From the cell containing the given text, extract its center point as [x, y] coordinate. 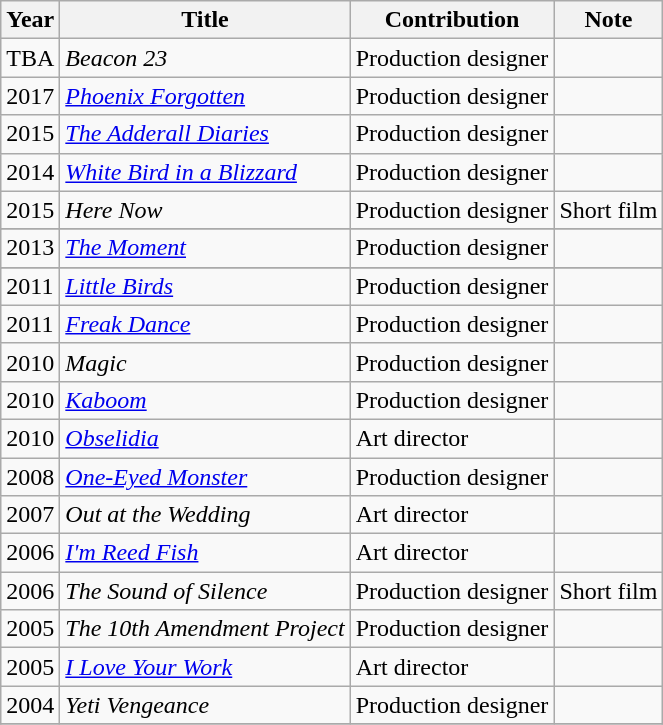
The 10th Amendment Project [205, 629]
2007 [30, 515]
TBA [30, 58]
I'm Reed Fish [205, 553]
Beacon 23 [205, 58]
Kaboom [205, 400]
The Sound of Silence [205, 591]
2008 [30, 477]
The Moment [205, 248]
I Love Your Work [205, 667]
Obselidia [205, 438]
Here Now [205, 210]
Year [30, 20]
The Adderall Diaries [205, 134]
Magic [205, 362]
Out at the Wedding [205, 515]
Phoenix Forgotten [205, 96]
Freak Dance [205, 324]
2014 [30, 172]
Note [608, 20]
One-Eyed Monster [205, 477]
White Bird in a Blizzard [205, 172]
2004 [30, 705]
2017 [30, 96]
Little Birds [205, 286]
Contribution [452, 20]
2013 [30, 248]
Title [205, 20]
Yeti Vengeance [205, 705]
